Identify which cell holds the provided text, then report its [x, y] central coordinate. 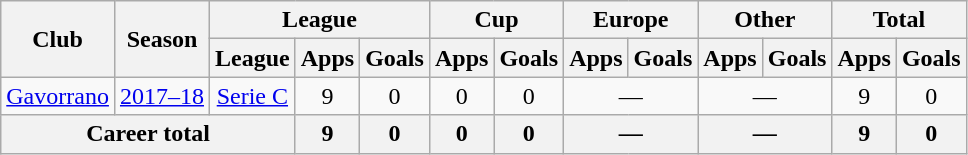
Club [58, 39]
Career total [148, 134]
Total [899, 20]
Other [765, 20]
2017–18 [162, 96]
Europe [631, 20]
Cup [496, 20]
Season [162, 39]
Serie C [253, 96]
Gavorrano [58, 96]
